Provide the [X, Y] coordinate of the cell's center where the given text is located.  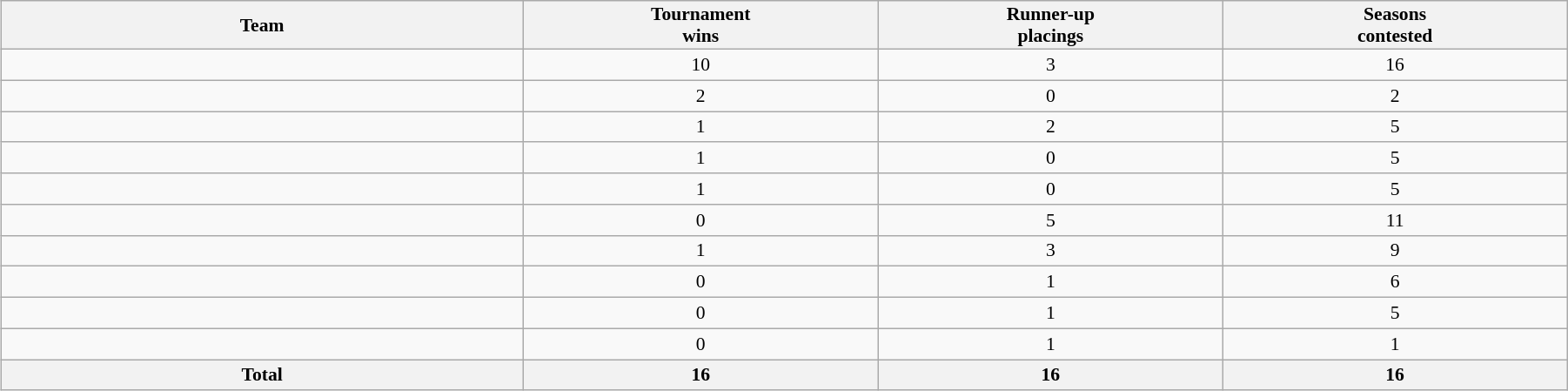
Seasonscontested [1395, 25]
9 [1395, 251]
10 [700, 65]
6 [1395, 282]
11 [1395, 220]
Runner-upplacings [1050, 25]
Tournamentwins [700, 25]
Team [262, 25]
Total [262, 375]
